Return the [x, y] coordinate for the center point of the cell that contains the specified text.  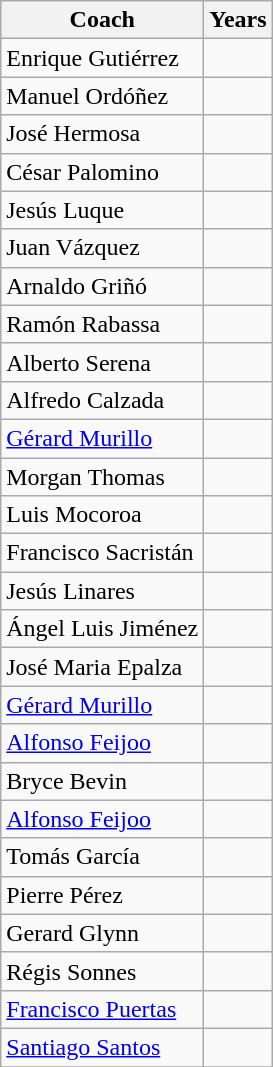
José Hermosa [102, 134]
Manuel Ordóñez [102, 96]
Morgan Thomas [102, 477]
Francisco Puertas [102, 1009]
Gerard Glynn [102, 933]
Tomás García [102, 857]
Santiago Santos [102, 1047]
Coach [102, 20]
Pierre Pérez [102, 895]
Francisco Sacristán [102, 553]
Alberto Serena [102, 362]
Juan Vázquez [102, 248]
Arnaldo Griñó [102, 286]
Alfredo Calzada [102, 400]
Years [238, 20]
Ángel Luis Jiménez [102, 629]
Ramón Rabassa [102, 324]
Bryce Bevin [102, 781]
Jesús Linares [102, 591]
Jesús Luque [102, 210]
Régis Sonnes [102, 971]
José Maria Epalza [102, 667]
César Palomino [102, 172]
Enrique Gutiérrez [102, 58]
Luis Mocoroa [102, 515]
